Return the (x, y) coordinate for the center point of the cell that contains the specified text.  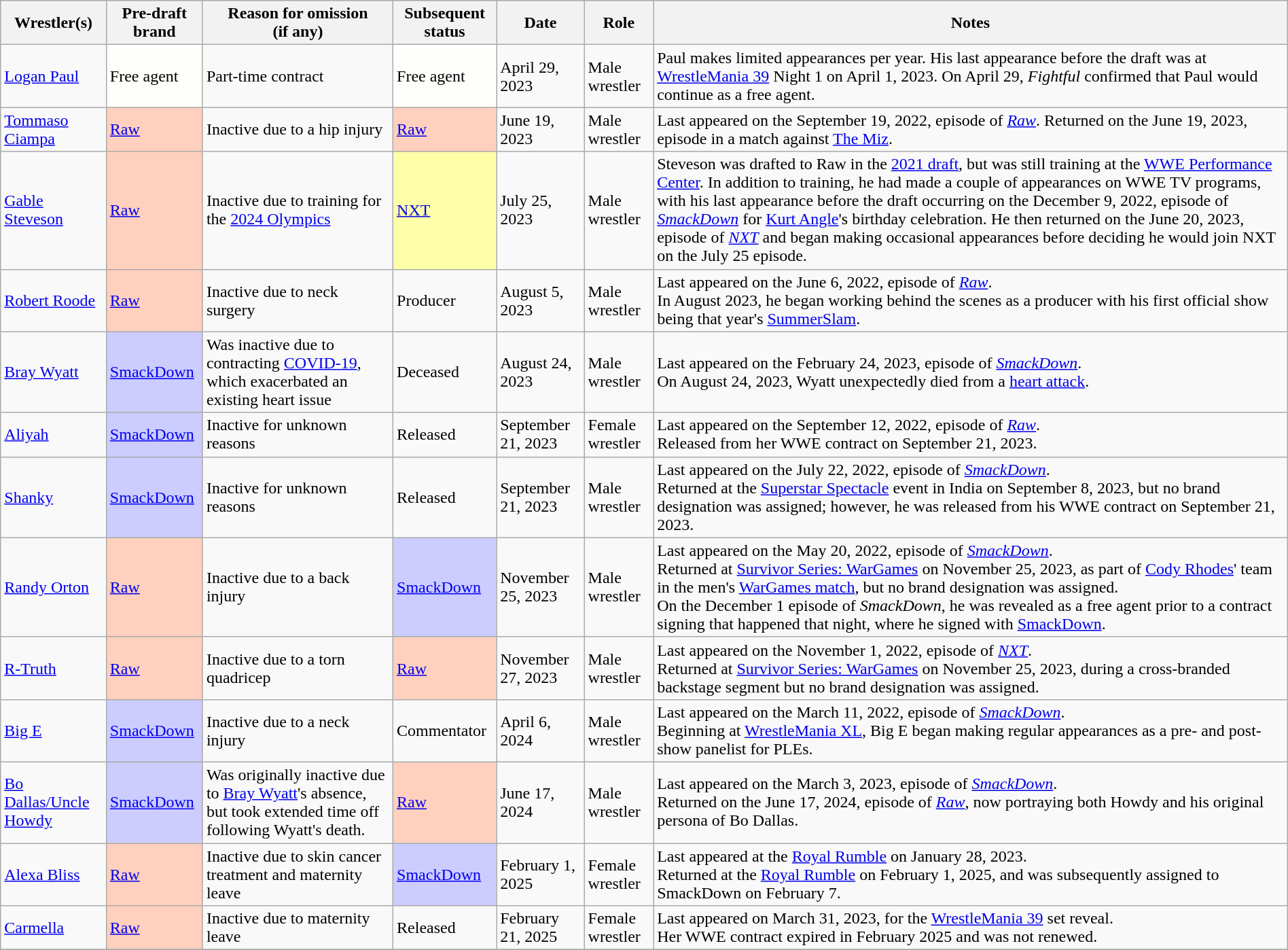
Logan Paul (54, 76)
NXT (445, 211)
April 6, 2024 (541, 731)
June 19, 2023 (541, 129)
Aliyah (54, 435)
Inactive due to a back injury (298, 587)
Big E (54, 731)
Subsequent status (445, 23)
November 25, 2023 (541, 587)
April 29, 2023 (541, 76)
Alexa Bliss (54, 874)
Shanky (54, 497)
Inactive due to training for the 2024 Olympics (298, 211)
Last appeared on the February 24, 2023, episode of SmackDown.On August 24, 2023, Wyatt unexpectedly died from a heart attack. (971, 372)
Inactive due to skin cancer treatment and maternity leave (298, 874)
Notes (971, 23)
Gable Steveson (54, 211)
Commentator (445, 731)
Role (619, 23)
Inactive due to a hip injury (298, 129)
Producer (445, 300)
Randy Orton (54, 587)
June 17, 2024 (541, 802)
Deceased (445, 372)
November 27, 2023 (541, 668)
Last appeared on the September 19, 2022, episode of Raw. Returned on the June 19, 2023, episode in a match against The Miz. (971, 129)
July 25, 2023 (541, 211)
Pre-draft brand (154, 23)
Bray Wyatt (54, 372)
Carmella (54, 928)
August 24, 2023 (541, 372)
Wrestler(s) (54, 23)
August 5, 2023 (541, 300)
Was inactive due to contracting COVID-19, which exacerbated an existing heart issue (298, 372)
Inactive due to a neck injury (298, 731)
Inactive due to neck surgery (298, 300)
Inactive due to a torn quadricep (298, 668)
Last appeared on the September 12, 2022, episode of Raw.Released from her WWE contract on September 21, 2023. (971, 435)
R-Truth (54, 668)
Robert Roode (54, 300)
Part-time contract (298, 76)
February 1, 2025 (541, 874)
Inactive due to maternity leave (298, 928)
Was originally inactive due to Bray Wyatt's absence, but took extended time off following Wyatt's death. (298, 802)
Date (541, 23)
Tommaso Ciampa (54, 129)
Bo Dallas/Uncle Howdy (54, 802)
Last appeared on March 31, 2023, for the WrestleMania 39 set reveal.Her WWE contract expired in February 2025 and was not renewed. (971, 928)
February 21, 2025 (541, 928)
Reason for omission(if any) (298, 23)
